Pinpoint the cell where the given text exists, returning its [x, y] midpoint coordinate. 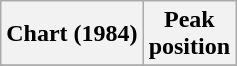
Chart (1984) [72, 34]
Peakposition [189, 34]
